Pinpoint the cell where the given text exists, returning its [x, y] midpoint coordinate. 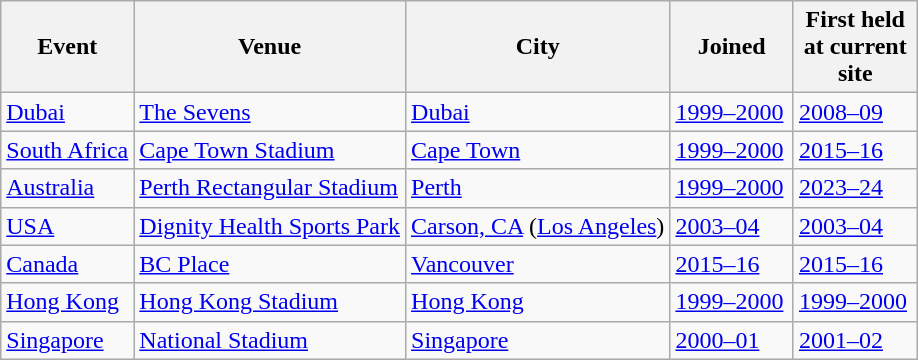
2000–01 [732, 340]
Dignity Health Sports Park [270, 226]
Canada [68, 264]
Carson, CA (Los Angeles) [538, 226]
Hong Kong Stadium [270, 302]
City [538, 47]
Joined [732, 47]
Cape Town [538, 150]
Vancouver [538, 264]
2023–24 [855, 188]
First heldat current site [855, 47]
Perth [538, 188]
USA [68, 226]
2001–02 [855, 340]
The Sevens [270, 112]
Australia [68, 188]
Cape Town Stadium [270, 150]
BC Place [270, 264]
South Africa [68, 150]
National Stadium [270, 340]
2008–09 [855, 112]
Venue [270, 47]
Perth Rectangular Stadium [270, 188]
Event [68, 47]
